Detect which cell encompasses the target text, then output its [X, Y] center coordinate. 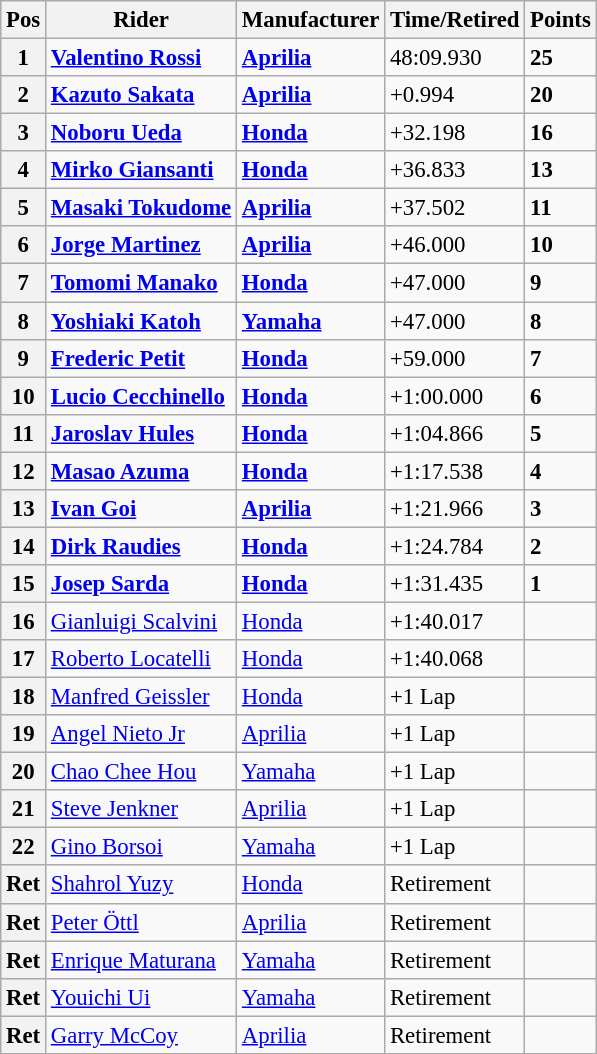
Time/Retired [455, 20]
15 [24, 584]
+46.000 [455, 245]
Chao Chee Hou [142, 772]
Josep Sarda [142, 584]
+36.833 [455, 170]
Roberto Locatelli [142, 659]
Points [560, 20]
14 [24, 546]
Tomomi Manako [142, 283]
+1:31.435 [455, 584]
25 [560, 58]
Valentino Rossi [142, 58]
Masao Azuma [142, 471]
Steve Jenkner [142, 809]
Enrique Maturana [142, 960]
+37.502 [455, 208]
Jaroslav Hules [142, 433]
+0.994 [455, 95]
Masaki Tokudome [142, 208]
Frederic Petit [142, 358]
+32.198 [455, 133]
+1:40.017 [455, 621]
+1:17.538 [455, 471]
Manufacturer [311, 20]
Jorge Martinez [142, 245]
22 [24, 847]
Gino Borsoi [142, 847]
+59.000 [455, 358]
18 [24, 697]
19 [24, 734]
+1:24.784 [455, 546]
+1:21.966 [455, 509]
Dirk Raudies [142, 546]
+1:40.068 [455, 659]
Pos [24, 20]
Lucio Cecchinello [142, 396]
Angel Nieto Jr [142, 734]
Gianluigi Scalvini [142, 621]
Rider [142, 20]
+1:00.000 [455, 396]
Ivan Goi [142, 509]
Kazuto Sakata [142, 95]
12 [24, 471]
Shahrol Yuzy [142, 885]
+1:04.866 [455, 433]
Noboru Ueda [142, 133]
Garry McCoy [142, 1035]
Manfred Geissler [142, 697]
Yoshiaki Katoh [142, 321]
21 [24, 809]
Youichi Ui [142, 997]
17 [24, 659]
48:09.930 [455, 58]
Mirko Giansanti [142, 170]
Peter Öttl [142, 922]
